Pinpoint the cell where the given text exists, returning its [x, y] midpoint coordinate. 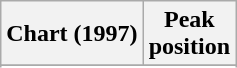
Chart (1997) [72, 34]
Peakposition [189, 34]
